Identify which cell holds the provided text, then report its [x, y] central coordinate. 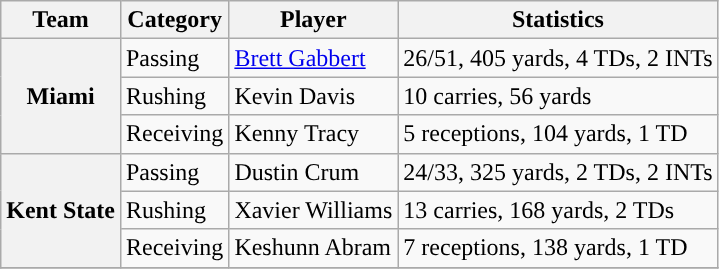
Kevin Davis [314, 96]
Team [61, 20]
Miami [61, 96]
Brett Gabbert [314, 58]
7 receptions, 138 yards, 1 TD [558, 248]
26/51, 405 yards, 4 TDs, 2 INTs [558, 58]
24/33, 325 yards, 2 TDs, 2 INTs [558, 172]
Statistics [558, 20]
Kent State [61, 210]
Player [314, 20]
Xavier Williams [314, 210]
13 carries, 168 yards, 2 TDs [558, 210]
Category [174, 20]
Kenny Tracy [314, 134]
Dustin Crum [314, 172]
10 carries, 56 yards [558, 96]
5 receptions, 104 yards, 1 TD [558, 134]
Keshunn Abram [314, 248]
